Search for the cell housing the specified text and yield its [X, Y] center coordinate. 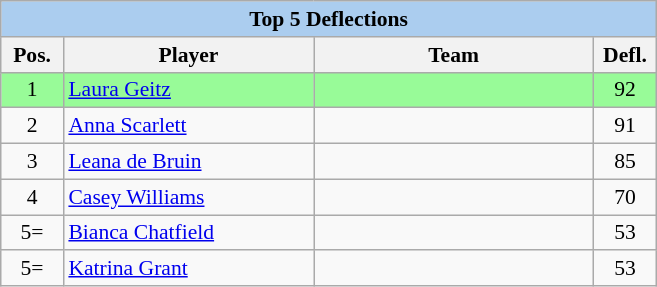
Pos. [32, 55]
Anna Scarlett [188, 126]
70 [626, 197]
Laura Geitz [188, 90]
92 [626, 90]
2 [32, 126]
Katrina Grant [188, 269]
Team [454, 55]
4 [32, 197]
Bianca Chatfield [188, 233]
1 [32, 90]
3 [32, 162]
Player [188, 55]
Casey Williams [188, 197]
85 [626, 162]
Defl. [626, 55]
Leana de Bruin [188, 162]
Top 5 Deflections [329, 19]
91 [626, 126]
